Search for the cell housing the specified text and yield its [X, Y] center coordinate. 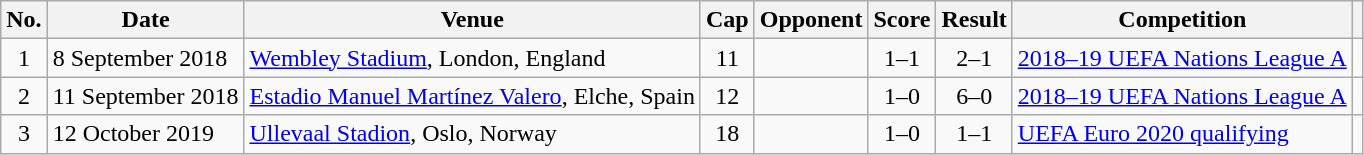
Cap [727, 20]
8 September 2018 [146, 58]
2 [24, 96]
Opponent [811, 20]
12 October 2019 [146, 134]
Estadio Manuel Martínez Valero, Elche, Spain [472, 96]
3 [24, 134]
12 [727, 96]
11 September 2018 [146, 96]
Competition [1182, 20]
No. [24, 20]
Venue [472, 20]
Result [974, 20]
11 [727, 58]
1 [24, 58]
Score [902, 20]
6–0 [974, 96]
Ullevaal Stadion, Oslo, Norway [472, 134]
18 [727, 134]
Date [146, 20]
2–1 [974, 58]
UEFA Euro 2020 qualifying [1182, 134]
Wembley Stadium, London, England [472, 58]
